For the text-containing cell, return its midpoint in (x, y) coordinate format. 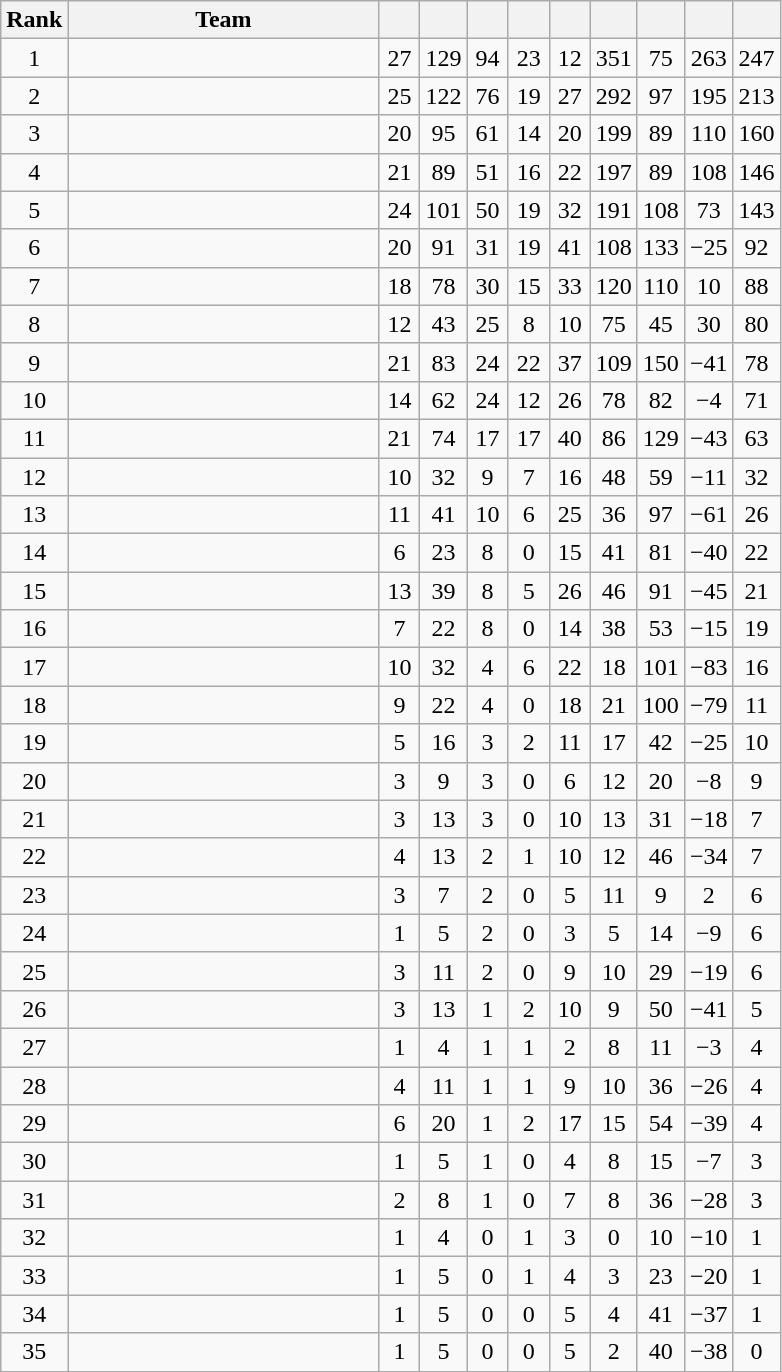
43 (444, 324)
−40 (708, 553)
143 (756, 210)
63 (756, 438)
100 (660, 705)
146 (756, 172)
82 (660, 400)
−79 (708, 705)
−7 (708, 1162)
−3 (708, 1047)
86 (614, 438)
−10 (708, 1238)
150 (660, 362)
76 (488, 96)
48 (614, 477)
−9 (708, 933)
54 (660, 1124)
−83 (708, 667)
92 (756, 248)
45 (660, 324)
195 (708, 96)
28 (34, 1085)
−45 (708, 591)
42 (660, 743)
94 (488, 58)
95 (444, 134)
213 (756, 96)
199 (614, 134)
Rank (34, 20)
51 (488, 172)
59 (660, 477)
351 (614, 58)
−20 (708, 1276)
−37 (708, 1314)
120 (614, 286)
53 (660, 629)
122 (444, 96)
39 (444, 591)
62 (444, 400)
−61 (708, 515)
247 (756, 58)
35 (34, 1352)
74 (444, 438)
73 (708, 210)
83 (444, 362)
−11 (708, 477)
263 (708, 58)
88 (756, 286)
109 (614, 362)
−8 (708, 781)
−15 (708, 629)
−4 (708, 400)
191 (614, 210)
−34 (708, 857)
292 (614, 96)
38 (614, 629)
−38 (708, 1352)
−28 (708, 1200)
71 (756, 400)
34 (34, 1314)
37 (570, 362)
81 (660, 553)
−18 (708, 819)
−43 (708, 438)
197 (614, 172)
61 (488, 134)
Team (224, 20)
80 (756, 324)
133 (660, 248)
−39 (708, 1124)
160 (756, 134)
−26 (708, 1085)
−19 (708, 971)
